Return the [X, Y] coordinate for the center point of the cell that contains the specified text.  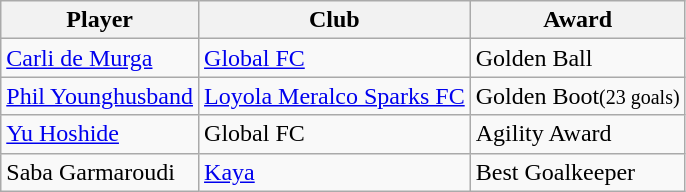
Kaya [335, 172]
Phil Younghusband [100, 96]
Yu Hoshide [100, 134]
Golden Boot(23 goals) [578, 96]
Club [335, 20]
Best Goalkeeper [578, 172]
Player [100, 20]
Agility Award [578, 134]
Golden Ball [578, 58]
Award [578, 20]
Carli de Murga [100, 58]
Loyola Meralco Sparks FC [335, 96]
Saba Garmaroudi [100, 172]
